Find where the given text appears and provide that cell's center as (x, y) coordinate. 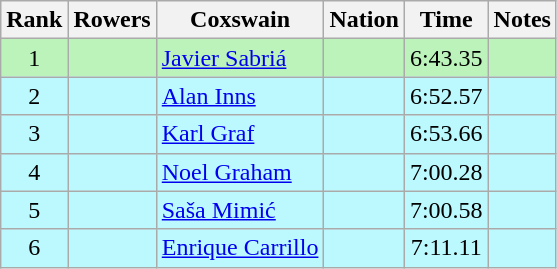
5 (34, 210)
Rank (34, 20)
Alan Inns (240, 96)
4 (34, 172)
7:00.58 (446, 210)
Saša Mimić (240, 210)
7:11.11 (446, 248)
7:00.28 (446, 172)
Rowers (112, 20)
Javier Sabriá (240, 58)
Noel Graham (240, 172)
3 (34, 134)
6 (34, 248)
6:53.66 (446, 134)
Time (446, 20)
1 (34, 58)
6:43.35 (446, 58)
Nation (364, 20)
Karl Graf (240, 134)
Enrique Carrillo (240, 248)
2 (34, 96)
6:52.57 (446, 96)
Notes (522, 20)
Coxswain (240, 20)
